Pinpoint the cell where the given text exists, returning its (x, y) midpoint coordinate. 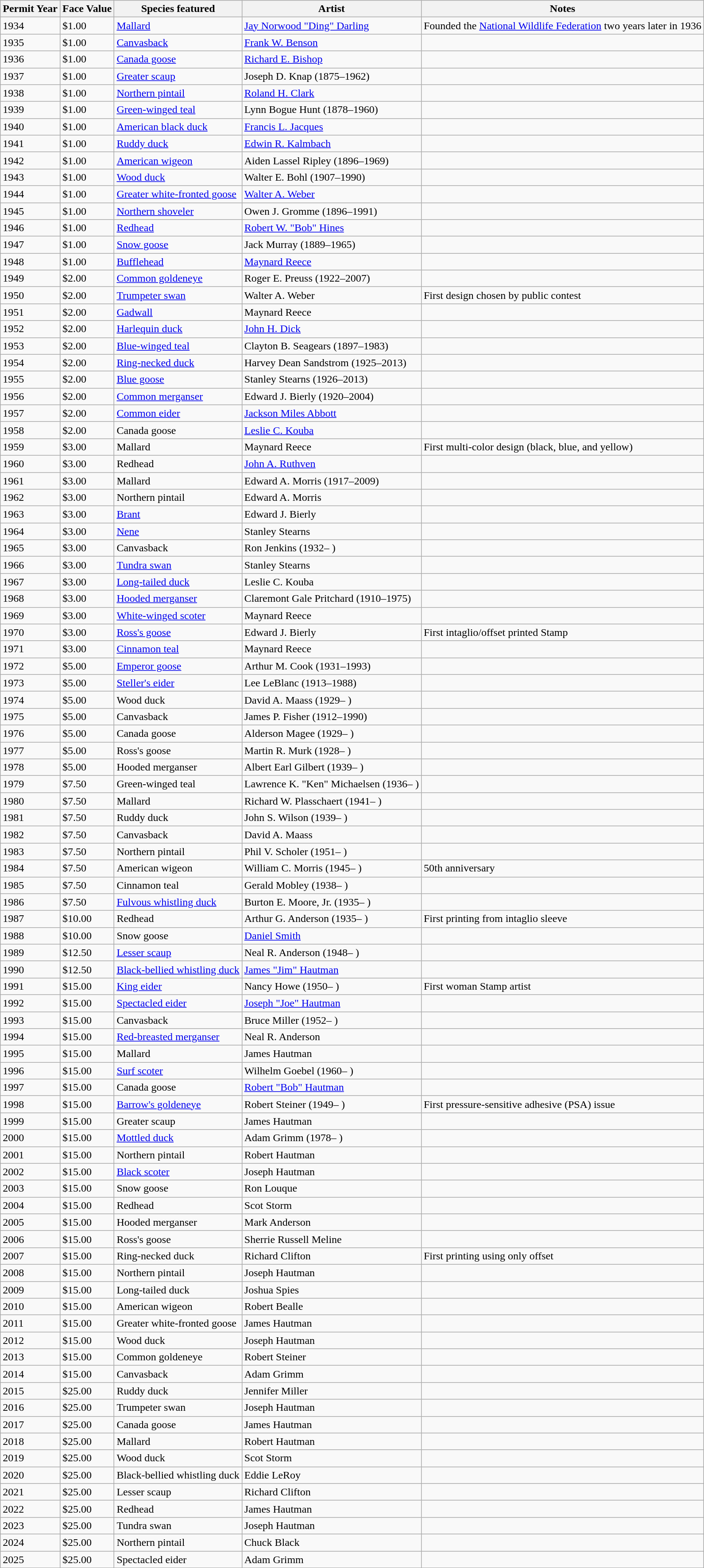
Phil V. Scholer (1951– ) (331, 852)
2017 (30, 1425)
50th anniversary (562, 868)
Common merganser (178, 396)
1966 (30, 565)
Jack Murray (1889–1965) (331, 245)
Burton E. Moore, Jr. (1935– ) (331, 902)
David A. Maass (331, 835)
Red-breasted merganser (178, 1037)
First printing from intaglio sleeve (562, 919)
Blue-winged teal (178, 346)
1935 (30, 43)
Sherrie Russell Meline (331, 1239)
Richard W. Plasschaert (1941– ) (331, 801)
2013 (30, 1357)
2005 (30, 1222)
2024 (30, 1542)
1936 (30, 59)
1969 (30, 616)
Ron Jenkins (1932– ) (331, 548)
2000 (30, 1138)
1950 (30, 295)
Chuck Black (331, 1542)
Neal R. Anderson (1948– ) (331, 952)
2019 (30, 1458)
1991 (30, 986)
2007 (30, 1256)
1970 (30, 632)
Emperor goose (178, 666)
Arthur G. Anderson (1935– ) (331, 919)
Permit Year (30, 9)
White-winged scoter (178, 616)
1948 (30, 262)
First intaglio/offset printed Stamp (562, 632)
Claremont Gale Pritchard (1910–1975) (331, 599)
Steller's eider (178, 683)
Barrow's goldeneye (178, 1104)
1995 (30, 1054)
2023 (30, 1525)
First design chosen by public contest (562, 295)
Nancy Howe (1950– ) (331, 986)
Artist (331, 9)
1949 (30, 279)
John H. Dick (331, 329)
Joshua Spies (331, 1290)
Jennifer Miller (331, 1391)
1980 (30, 801)
1988 (30, 936)
First pressure-sensitive adhesive (PSA) issue (562, 1104)
1971 (30, 649)
1956 (30, 396)
1954 (30, 363)
Daniel Smith (331, 936)
1998 (30, 1104)
2016 (30, 1408)
1955 (30, 379)
1963 (30, 515)
1990 (30, 969)
1981 (30, 818)
Common eider (178, 413)
Lee LeBlanc (1913–1988) (331, 683)
1972 (30, 666)
Roland H. Clark (331, 93)
1951 (30, 312)
1945 (30, 211)
2014 (30, 1374)
1947 (30, 245)
John A. Ruthven (331, 464)
1974 (30, 700)
First woman Stamp artist (562, 986)
1953 (30, 346)
William C. Morris (1945– ) (331, 868)
Clayton B. Seagears (1897–1983) (331, 346)
Lynn Bogue Hunt (1878–1960) (331, 110)
Harvey Dean Sandstrom (1925–2013) (331, 363)
Richard E. Bishop (331, 59)
Founded the National Wildlife Federation two years later in 1936 (562, 26)
2025 (30, 1559)
Blue goose (178, 379)
1978 (30, 767)
Brant (178, 515)
2011 (30, 1324)
1940 (30, 127)
1961 (30, 480)
1983 (30, 852)
American black duck (178, 127)
Face Value (87, 9)
Joseph "Joe" Hautman (331, 1003)
Owen J. Gromme (1896–1991) (331, 211)
1999 (30, 1121)
2004 (30, 1205)
Wilhelm Goebel (1960– ) (331, 1071)
1939 (30, 110)
Fulvous whistling duck (178, 902)
Eddie LeRoy (331, 1475)
Lawrence K. "Ken" Michaelsen (1936– ) (331, 784)
1941 (30, 143)
Mark Anderson (331, 1222)
Albert Earl Gilbert (1939– ) (331, 767)
Joseph D. Knap (1875–1962) (331, 76)
Frank W. Benson (331, 43)
1973 (30, 683)
1934 (30, 26)
Notes (562, 9)
Black scoter (178, 1172)
1987 (30, 919)
Mottled duck (178, 1138)
Harlequin duck (178, 329)
Alderson Magee (1929– ) (331, 733)
1979 (30, 784)
1994 (30, 1037)
1976 (30, 733)
1962 (30, 498)
John S. Wilson (1939– ) (331, 818)
1985 (30, 885)
Northern shoveler (178, 211)
1957 (30, 413)
1989 (30, 952)
1997 (30, 1088)
Aiden Lassel Ripley (1896–1969) (331, 160)
Adam Grimm (1978– ) (331, 1138)
King eider (178, 986)
2022 (30, 1509)
David A. Maass (1929– ) (331, 700)
2018 (30, 1441)
Surf scoter (178, 1071)
Nene (178, 531)
2009 (30, 1290)
1937 (30, 76)
2002 (30, 1172)
James "Jim" Hautman (331, 969)
Ron Louque (331, 1189)
2003 (30, 1189)
Robert Steiner (331, 1357)
1986 (30, 902)
Roger E. Preuss (1922–2007) (331, 279)
Jay Norwood "Ding" Darling (331, 26)
1946 (30, 228)
First printing using only offset (562, 1256)
Martin R. Murk (1928– ) (331, 751)
1984 (30, 868)
1942 (30, 160)
Bufflehead (178, 262)
2006 (30, 1239)
2020 (30, 1475)
1958 (30, 430)
2010 (30, 1307)
1964 (30, 531)
1959 (30, 447)
Species featured (178, 9)
1938 (30, 93)
1993 (30, 1020)
First multi-color design (black, blue, and yellow) (562, 447)
Bruce Miller (1952– ) (331, 1020)
1965 (30, 548)
Robert Bealle (331, 1307)
Gerald Mobley (1938– ) (331, 885)
Arthur M. Cook (1931–1993) (331, 666)
James P. Fisher (1912–1990) (331, 716)
1977 (30, 751)
1975 (30, 716)
Francis L. Jacques (331, 127)
1968 (30, 599)
Edward A. Morris (331, 498)
2008 (30, 1273)
1982 (30, 835)
2015 (30, 1391)
Robert "Bob" Hautman (331, 1088)
2021 (30, 1492)
Edward J. Bierly (1920–2004) (331, 396)
1952 (30, 329)
1967 (30, 582)
Gadwall (178, 312)
Stanley Stearns (1926–2013) (331, 379)
2001 (30, 1155)
Robert W. "Bob" Hines (331, 228)
Neal R. Anderson (331, 1037)
1960 (30, 464)
Walter E. Bohl (1907–1990) (331, 177)
1996 (30, 1071)
Edward A. Morris (1917–2009) (331, 480)
1944 (30, 194)
Jackson Miles Abbott (331, 413)
1943 (30, 177)
2012 (30, 1340)
Edwin R. Kalmbach (331, 143)
1992 (30, 1003)
Robert Steiner (1949– ) (331, 1104)
